Locate the cell with the specified text and output its (X, Y) center coordinate. 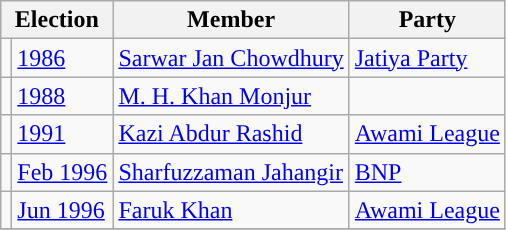
Kazi Abdur Rashid (231, 134)
Election (57, 20)
Sharfuzzaman Jahangir (231, 172)
Feb 1996 (62, 172)
Faruk Khan (231, 210)
Sarwar Jan Chowdhury (231, 58)
1988 (62, 96)
BNP (427, 172)
M. H. Khan Monjur (231, 96)
Jatiya Party (427, 58)
Jun 1996 (62, 210)
Party (427, 20)
Member (231, 20)
1986 (62, 58)
1991 (62, 134)
